Scan for the cell matching the given text and deliver its (X, Y) coordinate at center. 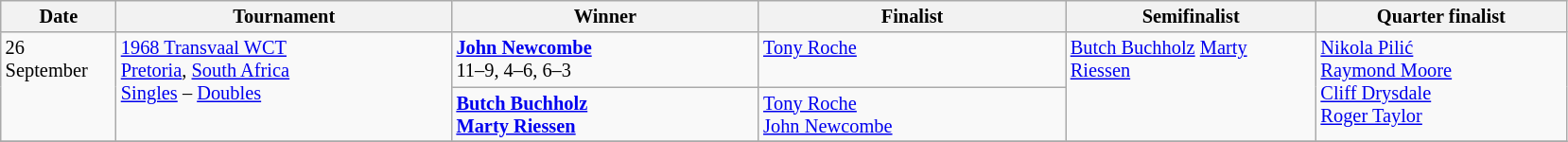
Winner (605, 16)
Nikola Pilić Raymond Moore Cliff Drysdale Roger Taylor (1441, 87)
Quarter finalist (1441, 16)
Tony Roche John Newcombe (912, 115)
1968 Transvaal WCT Pretoria, South AfricaSingles – Doubles (284, 87)
Tournament (284, 16)
Tony Roche (912, 60)
Date (59, 16)
John Newcombe11–9, 4–6, 6–3 (605, 60)
26 September (59, 87)
Finalist (912, 16)
Semifinalist (1192, 16)
